Output the [x, y] coordinate of the center of the cell containing the given text.  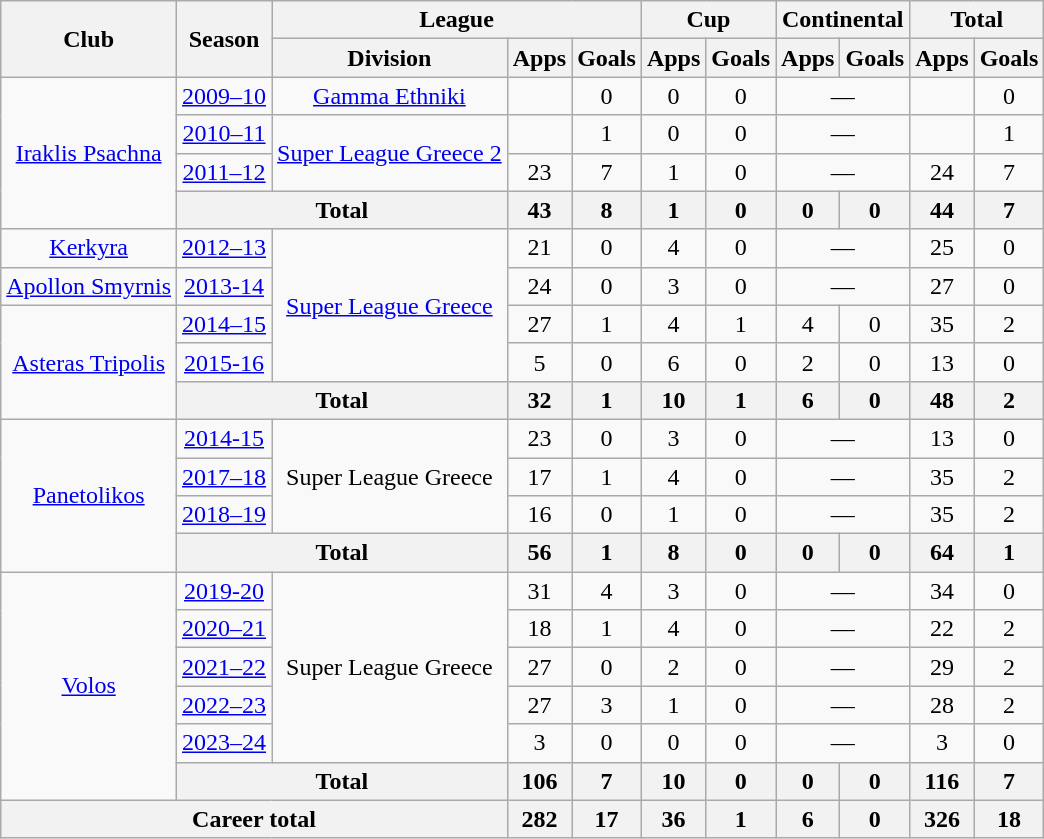
116 [942, 781]
32 [539, 400]
2010–11 [224, 134]
48 [942, 400]
Season [224, 39]
29 [942, 667]
Cup [708, 20]
5 [539, 362]
16 [539, 515]
Club [89, 39]
326 [942, 819]
2021–22 [224, 667]
Kerkyra [89, 248]
43 [539, 210]
2011–12 [224, 172]
Asteras Tripolis [89, 362]
2014-15 [224, 438]
2019-20 [224, 591]
Panetolikos [89, 495]
21 [539, 248]
25 [942, 248]
Career total [254, 819]
Division [390, 58]
Super League Greece 2 [390, 153]
League [457, 20]
2013-14 [224, 286]
106 [539, 781]
36 [673, 819]
282 [539, 819]
31 [539, 591]
Apollon Smyrnis [89, 286]
Gamma Ethniki [390, 96]
Iraklis Psachna [89, 153]
2012–13 [224, 248]
Volos [89, 686]
Continental [843, 20]
28 [942, 705]
44 [942, 210]
64 [942, 553]
2018–19 [224, 515]
2017–18 [224, 477]
2022–23 [224, 705]
56 [539, 553]
34 [942, 591]
22 [942, 629]
2020–21 [224, 629]
2009–10 [224, 96]
2015-16 [224, 362]
2014–15 [224, 324]
2023–24 [224, 743]
